Pinpoint the cell where the given text exists, returning its [X, Y] midpoint coordinate. 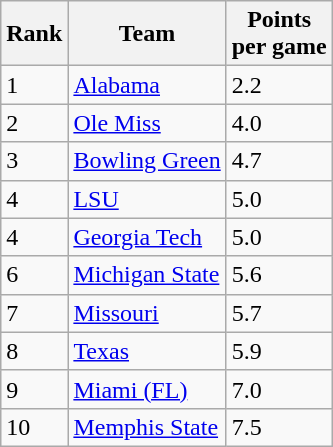
10 [34, 427]
Team [147, 34]
9 [34, 389]
7.0 [279, 389]
4.7 [279, 161]
5.6 [279, 275]
2.2 [279, 85]
Bowling Green [147, 161]
8 [34, 351]
Miami (FL) [147, 389]
Michigan State [147, 275]
LSU [147, 199]
5.7 [279, 313]
Ole Miss [147, 123]
1 [34, 85]
6 [34, 275]
Alabama [147, 85]
5.9 [279, 351]
7 [34, 313]
Georgia Tech [147, 237]
3 [34, 161]
4.0 [279, 123]
Texas [147, 351]
Memphis State [147, 427]
7.5 [279, 427]
Pointsper game [279, 34]
Missouri [147, 313]
2 [34, 123]
Rank [34, 34]
